Locate the cell with the specified text and output its [X, Y] center coordinate. 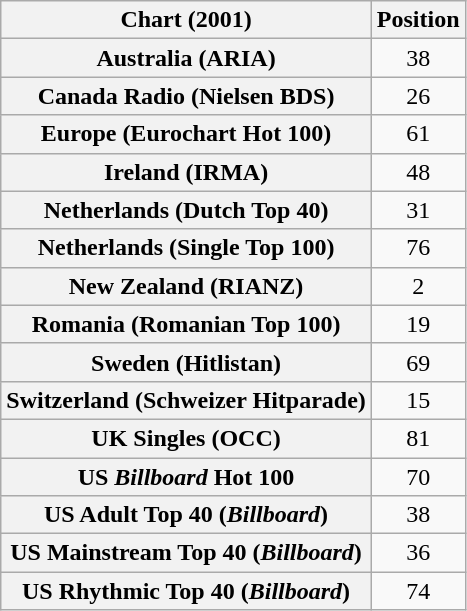
31 [418, 210]
70 [418, 477]
69 [418, 362]
61 [418, 134]
2 [418, 286]
48 [418, 172]
Position [418, 20]
Netherlands (Single Top 100) [186, 248]
New Zealand (RIANZ) [186, 286]
Switzerland (Schweizer Hitparade) [186, 400]
74 [418, 591]
Australia (ARIA) [186, 58]
Netherlands (Dutch Top 40) [186, 210]
Romania (Romanian Top 100) [186, 324]
26 [418, 96]
US Mainstream Top 40 (Billboard) [186, 553]
19 [418, 324]
76 [418, 248]
US Billboard Hot 100 [186, 477]
Sweden (Hitlistan) [186, 362]
Europe (Eurochart Hot 100) [186, 134]
US Adult Top 40 (Billboard) [186, 515]
Canada Radio (Nielsen BDS) [186, 96]
15 [418, 400]
Chart (2001) [186, 20]
US Rhythmic Top 40 (Billboard) [186, 591]
36 [418, 553]
81 [418, 438]
UK Singles (OCC) [186, 438]
Ireland (IRMA) [186, 172]
